Pinpoint the cell where the given text exists, returning its (x, y) midpoint coordinate. 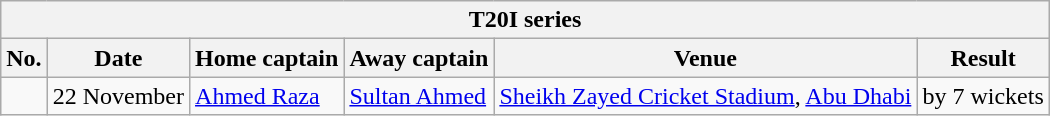
Date (118, 58)
Sheikh Zayed Cricket Stadium, Abu Dhabi (706, 96)
Sultan Ahmed (419, 96)
No. (24, 58)
Away captain (419, 58)
Result (983, 58)
T20I series (525, 20)
Ahmed Raza (267, 96)
by 7 wickets (983, 96)
Home captain (267, 58)
Venue (706, 58)
22 November (118, 96)
